Determine the (x, y) coordinate at the center of the cell enclosing the given text.  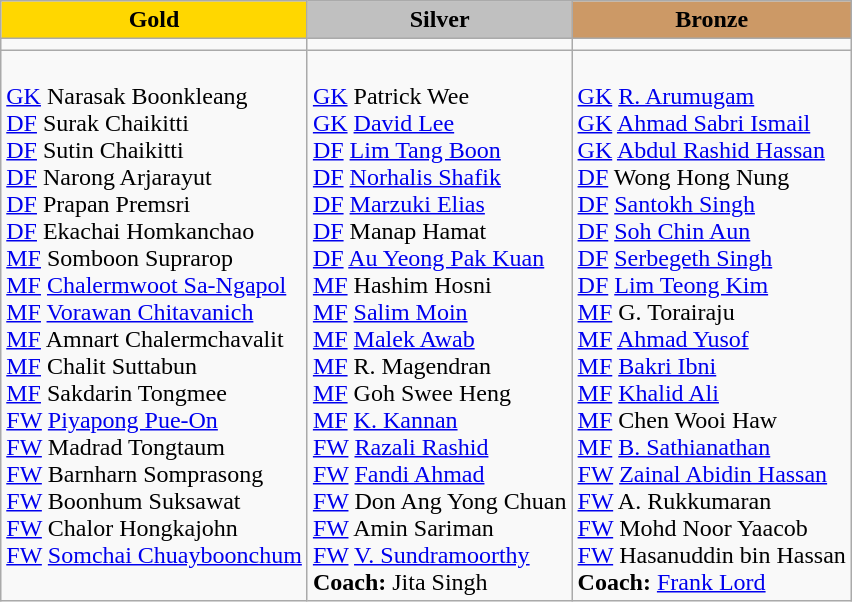
Gold (154, 20)
Bronze (712, 20)
Silver (440, 20)
